Capture the cell that displays the provided text and extract its [x, y] central coordinate. 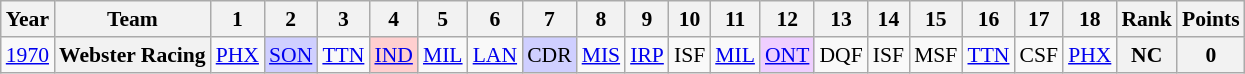
14 [888, 19]
1970 [28, 55]
0 [1211, 55]
7 [550, 19]
Rank [1146, 19]
17 [1040, 19]
SON [290, 55]
3 [343, 19]
MIS [602, 55]
Points [1211, 19]
Team [132, 19]
CDR [550, 55]
1 [238, 19]
CSF [1040, 55]
11 [735, 19]
15 [936, 19]
18 [1090, 19]
Year [28, 19]
12 [787, 19]
NC [1146, 55]
LAN [495, 55]
IND [393, 55]
10 [690, 19]
MSF [936, 55]
13 [840, 19]
16 [988, 19]
4 [393, 19]
IRP [647, 55]
6 [495, 19]
5 [443, 19]
2 [290, 19]
ONT [787, 55]
DQF [840, 55]
8 [602, 19]
9 [647, 19]
Webster Racing [132, 55]
